Pinpoint the cell where the given text exists, returning its (X, Y) midpoint coordinate. 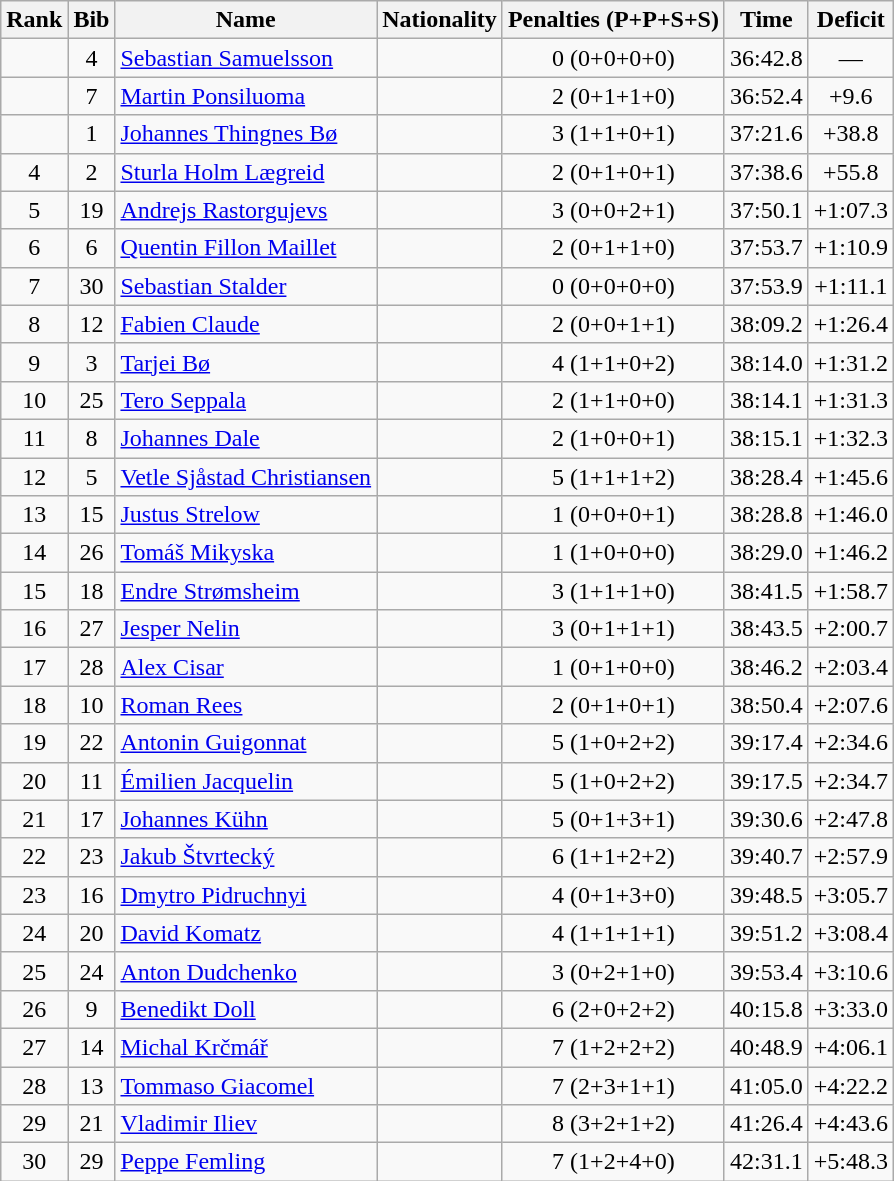
38:43.5 (766, 629)
Nationality (440, 20)
2 (1+1+0+0) (613, 400)
Bib (92, 20)
38:50.4 (766, 705)
Penalties (P+P+S+S) (613, 20)
+1:31.2 (850, 362)
3 (0+0+2+1) (613, 210)
7 (1+2+2+2) (613, 1047)
40:48.9 (766, 1047)
36:52.4 (766, 96)
— (850, 58)
Fabien Claude (246, 324)
Sebastian Stalder (246, 286)
Endre Strømsheim (246, 591)
36:42.8 (766, 58)
1 (0+1+0+0) (613, 667)
+1:58.7 (850, 591)
3 (0+1+1+1) (613, 629)
+4:06.1 (850, 1047)
Vladimir Iliev (246, 1124)
Anton Dudchenko (246, 971)
41:26.4 (766, 1124)
3 (1+1+1+0) (613, 591)
8 (3+2+1+2) (613, 1124)
+2:47.8 (850, 819)
+2:00.7 (850, 629)
+3:05.7 (850, 895)
+1:07.3 (850, 210)
Justus Strelow (246, 515)
39:53.4 (766, 971)
5 (1+1+1+2) (613, 477)
Antonin Guigonnat (246, 743)
Sturla Holm Lægreid (246, 172)
+1:11.1 (850, 286)
1 (92, 134)
37:21.6 (766, 134)
Peppe Femling (246, 1162)
+1:26.4 (850, 324)
Émilien Jacquelin (246, 781)
+2:03.4 (850, 667)
1 (1+0+0+0) (613, 553)
Time (766, 20)
3 (1+1+0+1) (613, 134)
+1:46.0 (850, 515)
+55.8 (850, 172)
38:28.8 (766, 515)
41:05.0 (766, 1085)
38:29.0 (766, 553)
Deficit (850, 20)
+2:34.6 (850, 743)
+1:10.9 (850, 248)
4 (1+1+1+1) (613, 933)
Michal Krčmář (246, 1047)
3 (92, 362)
2 (1+0+0+1) (613, 438)
Sebastian Samuelsson (246, 58)
2 (0+0+1+1) (613, 324)
6 (2+0+2+2) (613, 1009)
Johannes Kühn (246, 819)
39:40.7 (766, 857)
Alex Cisar (246, 667)
39:17.5 (766, 781)
42:31.1 (766, 1162)
+4:22.2 (850, 1085)
Johannes Dale (246, 438)
+5:48.3 (850, 1162)
38:46.2 (766, 667)
+9.6 (850, 96)
Rank (34, 20)
3 (0+2+1+0) (613, 971)
37:38.6 (766, 172)
Vetle Sjåstad Christiansen (246, 477)
Dmytro Pidruchnyi (246, 895)
39:51.2 (766, 933)
Name (246, 20)
38:14.1 (766, 400)
Tero Seppala (246, 400)
Jesper Nelin (246, 629)
2 (92, 172)
Benedikt Doll (246, 1009)
+4:43.6 (850, 1124)
37:53.7 (766, 248)
Tomáš Mikyska (246, 553)
38:41.5 (766, 591)
Tarjei Bø (246, 362)
38:14.0 (766, 362)
4 (1+1+0+2) (613, 362)
39:48.5 (766, 895)
1 (0+0+0+1) (613, 515)
4 (0+1+3+0) (613, 895)
+1:31.3 (850, 400)
38:28.4 (766, 477)
Andrejs Rastorgujevs (246, 210)
7 (2+3+1+1) (613, 1085)
+2:57.9 (850, 857)
+2:34.7 (850, 781)
+1:46.2 (850, 553)
+1:32.3 (850, 438)
7 (1+2+4+0) (613, 1162)
Jakub Štvrtecký (246, 857)
38:09.2 (766, 324)
38:15.1 (766, 438)
David Komatz (246, 933)
37:50.1 (766, 210)
40:15.8 (766, 1009)
+3:10.6 (850, 971)
+38.8 (850, 134)
6 (1+1+2+2) (613, 857)
Johannes Thingnes Bø (246, 134)
+3:33.0 (850, 1009)
Roman Rees (246, 705)
39:30.6 (766, 819)
Tommaso Giacomel (246, 1085)
5 (0+1+3+1) (613, 819)
Quentin Fillon Maillet (246, 248)
Martin Ponsiluoma (246, 96)
+3:08.4 (850, 933)
+1:45.6 (850, 477)
+2:07.6 (850, 705)
39:17.4 (766, 743)
37:53.9 (766, 286)
